Identify which cell holds the provided text, then report its [x, y] central coordinate. 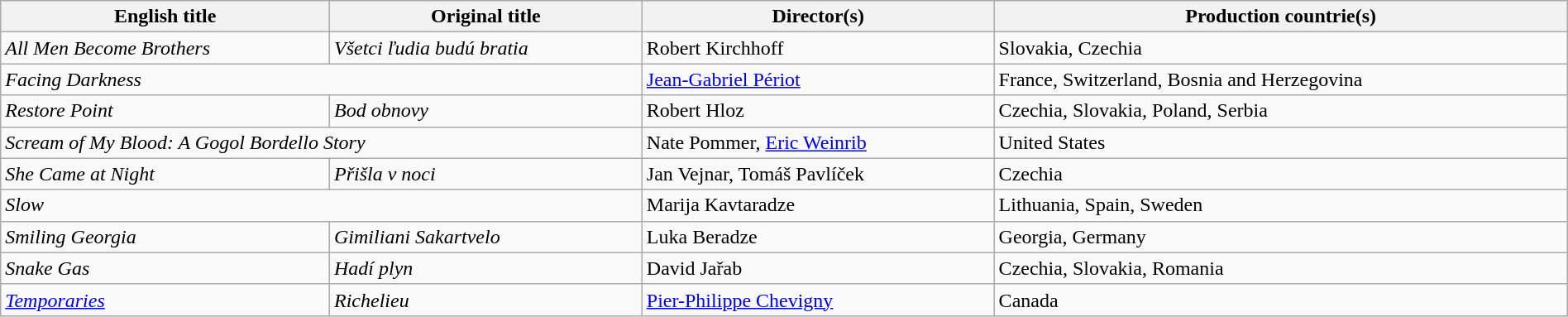
Jean-Gabriel Périot [818, 79]
Czechia, Slovakia, Poland, Serbia [1280, 111]
Snake Gas [165, 268]
Bod obnovy [486, 111]
Original title [486, 17]
Pier-Philippe Chevigny [818, 300]
United States [1280, 142]
Czechia [1280, 174]
Slow [322, 205]
Jan Vejnar, Tomáš Pavlíček [818, 174]
Robert Hloz [818, 111]
Hadí plyn [486, 268]
Temporaries [165, 300]
Scream of My Blood: A Gogol Bordello Story [322, 142]
Gimiliani Sakartvelo [486, 237]
Všetci ľudia budú bratia [486, 48]
Smiling Georgia [165, 237]
Přišla v noci [486, 174]
Marija Kavtaradze [818, 205]
Canada [1280, 300]
Slovakia, Czechia [1280, 48]
Robert Kirchhoff [818, 48]
Director(s) [818, 17]
She Came at Night [165, 174]
Czechia, Slovakia, Romania [1280, 268]
All Men Become Brothers [165, 48]
Restore Point [165, 111]
Production countrie(s) [1280, 17]
Richelieu [486, 300]
David Jařab [818, 268]
Nate Pommer, Eric Weinrib [818, 142]
Lithuania, Spain, Sweden [1280, 205]
Facing Darkness [322, 79]
Luka Beradze [818, 237]
France, Switzerland, Bosnia and Herzegovina [1280, 79]
English title [165, 17]
Georgia, Germany [1280, 237]
